For the text-containing cell, return its midpoint in [X, Y] coordinate format. 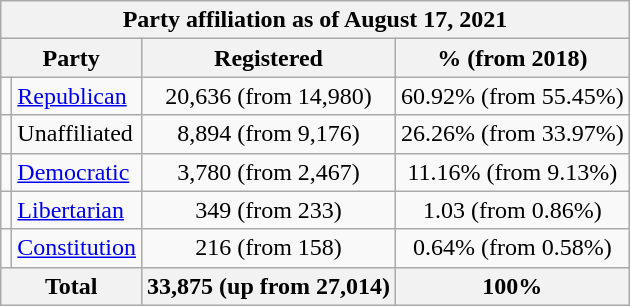
33,875 (up from 27,014) [269, 286]
216 (from 158) [269, 248]
3,780 (from 2,467) [269, 172]
1.03 (from 0.86%) [513, 210]
Democratic [77, 172]
11.16% (from 9.13%) [513, 172]
20,636 (from 14,980) [269, 96]
Republican [77, 96]
Constitution [77, 248]
Party affiliation as of August 17, 2021 [315, 20]
26.26% (from 33.97%) [513, 134]
Party [72, 58]
100% [513, 286]
349 (from 233) [269, 210]
8,894 (from 9,176) [269, 134]
Unaffiliated [77, 134]
Registered [269, 58]
0.64% (from 0.58%) [513, 248]
% (from 2018) [513, 58]
60.92% (from 55.45%) [513, 96]
Total [72, 286]
Libertarian [77, 210]
